Locate the cell with the specified text and output its (X, Y) center coordinate. 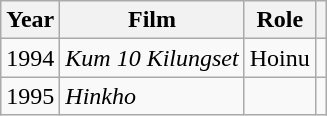
Kum 10 Kilungset (152, 58)
1994 (30, 58)
Hoinu (280, 58)
Year (30, 20)
Hinkho (152, 96)
Role (280, 20)
Film (152, 20)
1995 (30, 96)
